Detect which cell encompasses the target text, then output its [X, Y] center coordinate. 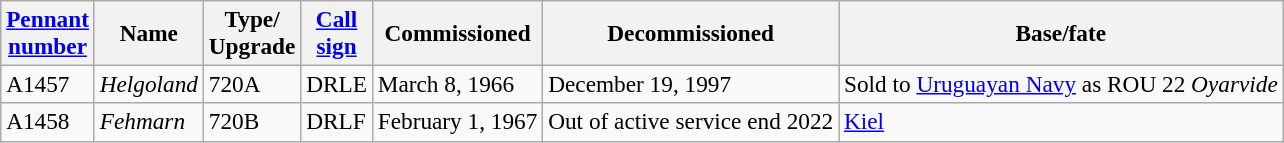
Fehmarn [148, 122]
Callsign [337, 32]
A1457 [48, 84]
720B [252, 122]
Kiel [1062, 122]
720A [252, 84]
March 8, 1966 [457, 84]
Decommissioned [691, 32]
December 19, 1997 [691, 84]
Sold to Uruguayan Navy as ROU 22 Oyarvide [1062, 84]
Pennantnumber [48, 32]
Commissioned [457, 32]
Out of active service end 2022 [691, 122]
Name [148, 32]
Helgoland [148, 84]
Base/fate [1062, 32]
DRLF [337, 122]
A1458 [48, 122]
Type/Upgrade [252, 32]
DRLE [337, 84]
February 1, 1967 [457, 122]
